For the text-containing cell, return its midpoint in [X, Y] coordinate format. 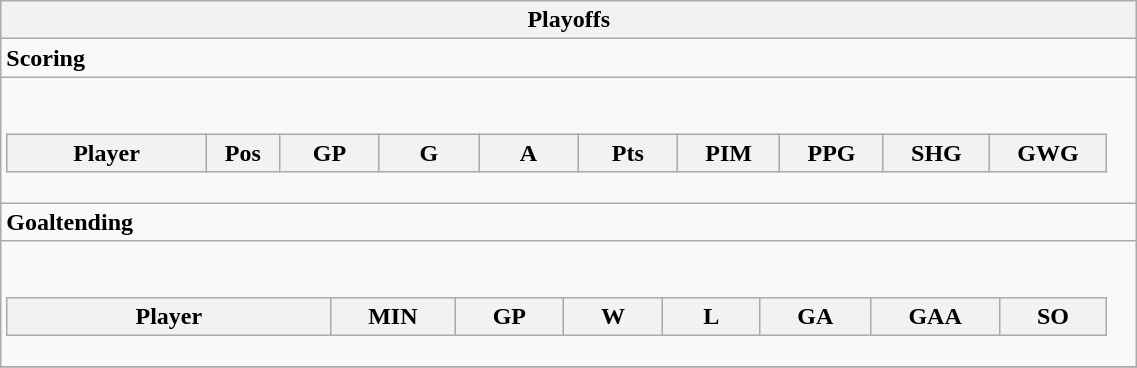
Player MIN GP W L GA GAA SO [569, 304]
Playoffs [569, 20]
GWG [1048, 153]
Pos [243, 153]
A [528, 153]
Goaltending [569, 221]
Scoring [569, 58]
GA [816, 317]
Pts [628, 153]
W [614, 317]
PPG [832, 153]
GAA [935, 317]
L [712, 317]
PIM [729, 153]
SHG [936, 153]
Player Pos GP G A Pts PIM PPG SHG GWG [569, 140]
G [428, 153]
SO [1052, 317]
MIN [393, 317]
